Detect which cell encompasses the target text, then output its [X, Y] center coordinate. 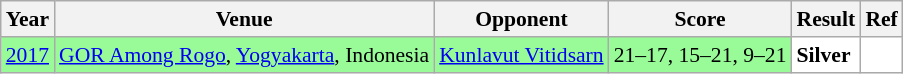
Year [28, 19]
Venue [244, 19]
Ref [881, 19]
Kunlavut Vitidsarn [522, 55]
2017 [28, 55]
21–17, 15–21, 9–21 [700, 55]
GOR Among Rogo, Yogyakarta, Indonesia [244, 55]
Silver [826, 55]
Score [700, 19]
Opponent [522, 19]
Result [826, 19]
